Extract the [x, y] coordinate from the center of the cell holding the provided text.  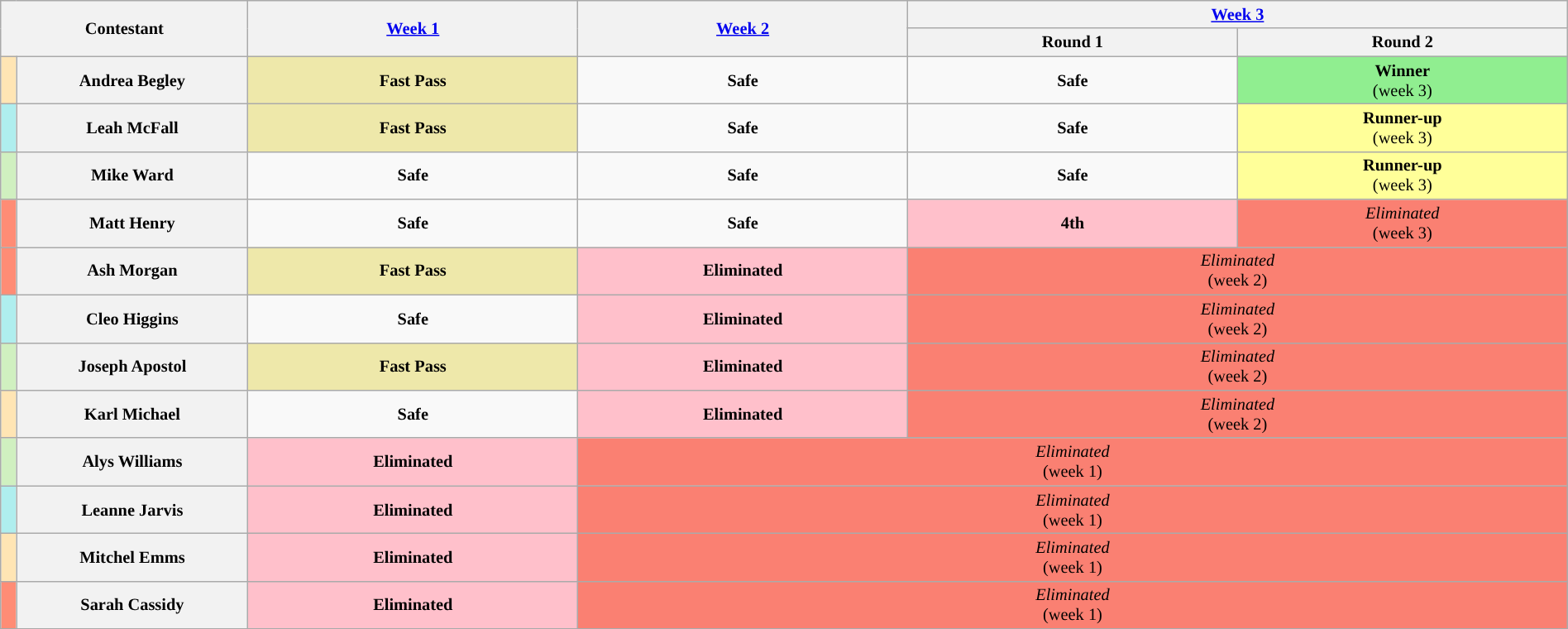
Matt Henry [132, 223]
Andrea Begley [132, 80]
Joseph Apostol [132, 367]
Leah McFall [132, 127]
Cleo Higgins [132, 319]
Round 1 [1073, 42]
Winner(week 3) [1403, 80]
Contestant [124, 28]
Week 3 [1238, 14]
Eliminated(week 3) [1403, 223]
Round 2 [1403, 42]
Sarah Cassidy [132, 605]
Leanne Jarvis [132, 510]
Alys Williams [132, 462]
Ash Morgan [132, 271]
Week 2 [743, 28]
Week 1 [414, 28]
Karl Michael [132, 414]
Mike Ward [132, 175]
4th [1073, 223]
Mitchel Emms [132, 557]
